From the cell containing the given text, extract its center point as (X, Y) coordinate. 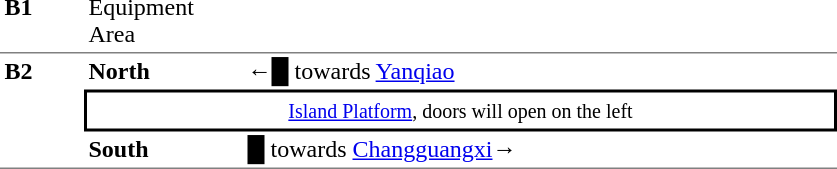
←█ towards Yanqiao (540, 72)
Island Platform, doors will open on the left (460, 111)
North (164, 72)
